Pinpoint the cell where the given text exists, returning its (x, y) midpoint coordinate. 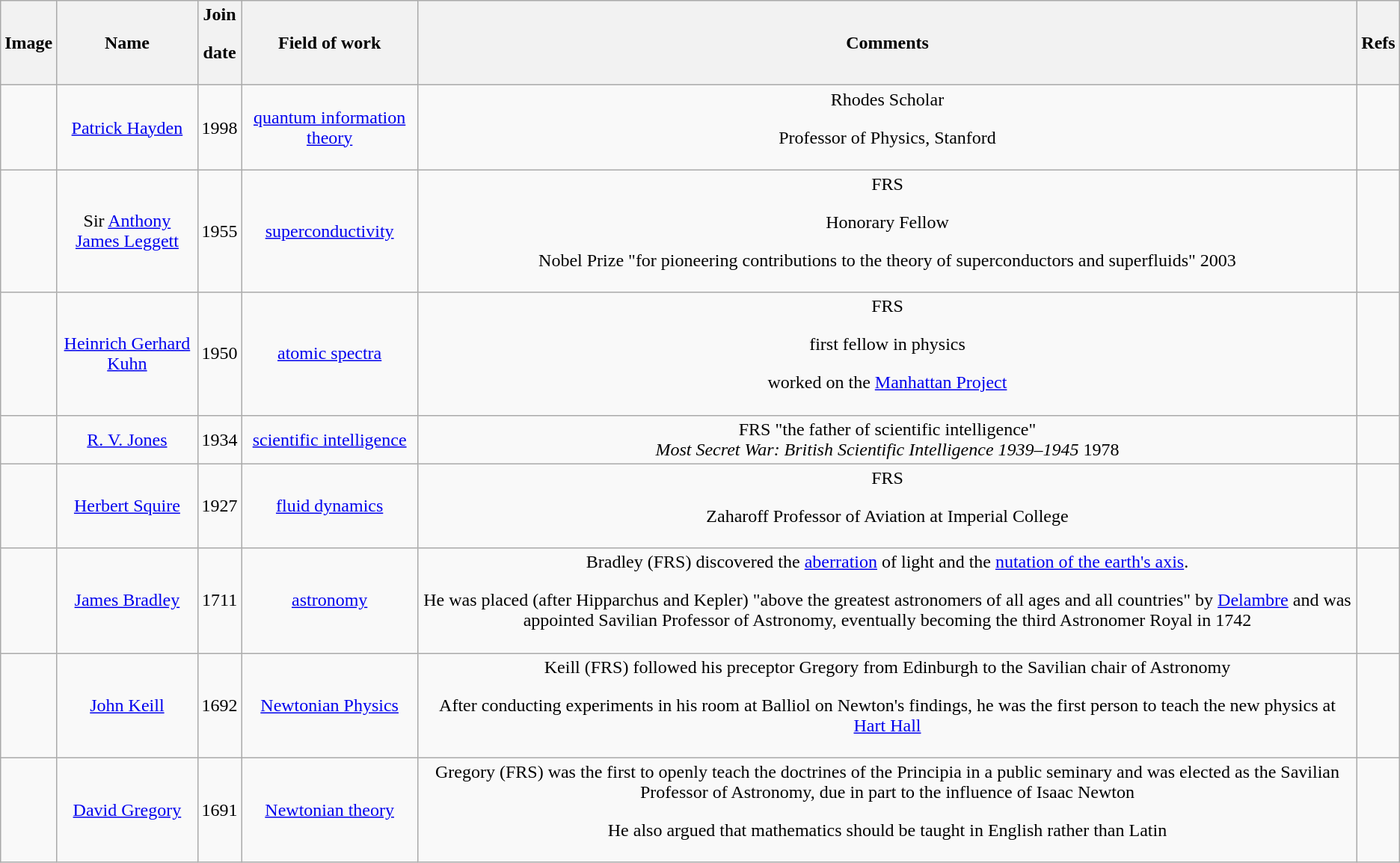
Herbert Squire (127, 506)
1998 (220, 127)
Rhodes ScholarProfessor of Physics, Stanford (887, 127)
FRS "the father of scientific intelligence"Most Secret War: British Scientific Intelligence 1939–1945 1978 (887, 440)
Newtonian Physics (329, 705)
Patrick Hayden (127, 127)
Image (28, 43)
1711 (220, 601)
James Bradley (127, 601)
1934 (220, 440)
John Keill (127, 705)
1692 (220, 705)
quantum information theory (329, 127)
Name (127, 43)
1955 (220, 231)
atomic spectra (329, 354)
astronomy (329, 601)
scientific intelligence (329, 440)
David Gregory (127, 810)
Comments (887, 43)
Refs (1378, 43)
Sir Anthony James Leggett (127, 231)
fluid dynamics (329, 506)
FRSZaharoff Professor of Aviation at Imperial College (887, 506)
Heinrich Gerhard Kuhn (127, 354)
Field of work (329, 43)
FRSfirst fellow in physics worked on the Manhattan Project (887, 354)
superconductivity (329, 231)
R. V. Jones (127, 440)
Joindate (220, 43)
Newtonian theory (329, 810)
1927 (220, 506)
1950 (220, 354)
1691 (220, 810)
FRSHonorary Fellow Nobel Prize "for pioneering contributions to the theory of superconductors and superfluids" 2003 (887, 231)
